From the cell containing the given text, extract its center point as (x, y) coordinate. 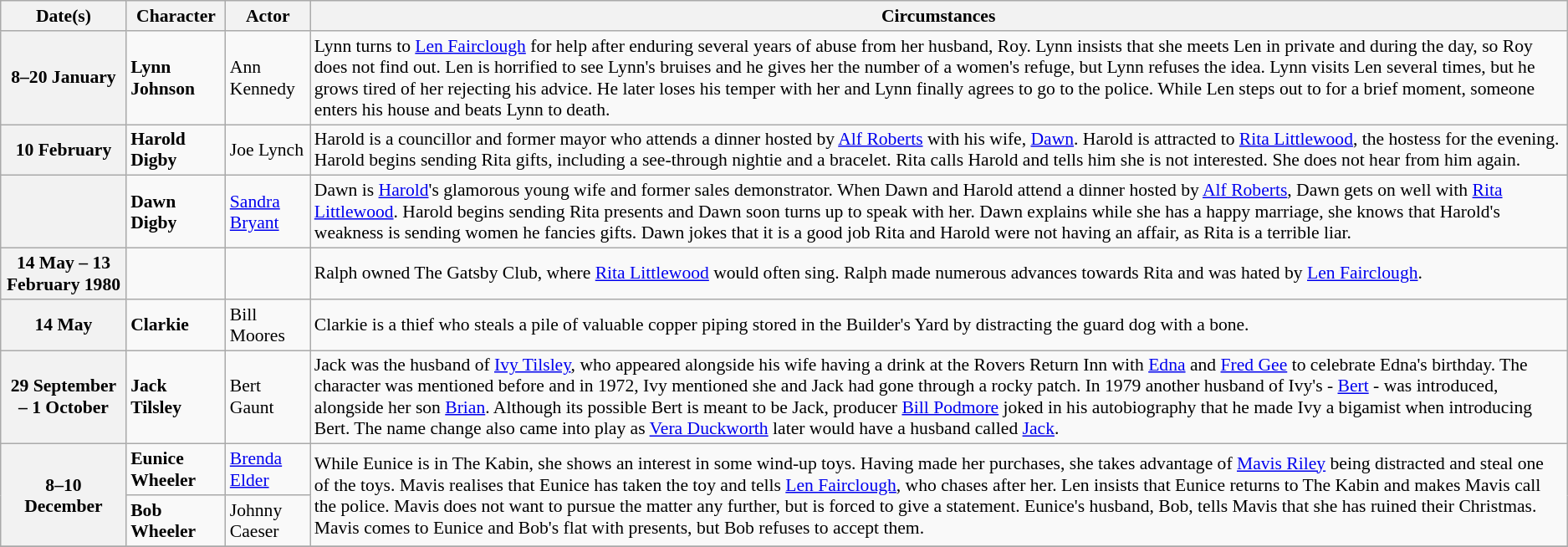
Ralph owned The Gatsby Club, where Rita Littlewood would often sing. Ralph made numerous advances towards Rita and was hated by Len Fairclough. (938, 274)
Brenda Elder (268, 470)
Bill Moores (268, 325)
10 February (64, 151)
8–20 January (64, 78)
Sandra Bryant (268, 212)
Date(s) (64, 16)
14 May – 13 February 1980 (64, 274)
Clarkie (176, 325)
Clarkie is a thief who steals a pile of valuable copper piping stored in the Builder's Yard by distracting the guard dog with a bone. (938, 325)
Ann Kennedy (268, 78)
Lynn Johnson (176, 78)
Actor (268, 16)
8–10 December (64, 495)
Jack Tilsley (176, 397)
29 September – 1 October (64, 397)
Dawn Digby (176, 212)
Joe Lynch (268, 151)
Bert Gaunt (268, 397)
Johnny Caeser (268, 520)
Bob Wheeler (176, 520)
Eunice Wheeler (176, 470)
Character (176, 16)
Circumstances (938, 16)
14 May (64, 325)
Harold Digby (176, 151)
